Return [x, y] of the center of cell containing provided text 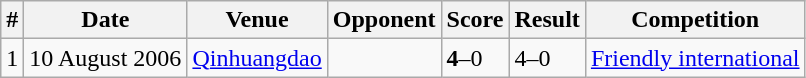
Venue [257, 20]
Friendly international [695, 58]
Score [475, 20]
Opponent [384, 20]
1 [12, 58]
Qinhuangdao [257, 58]
# [12, 20]
Date [106, 20]
10 August 2006 [106, 58]
Result [547, 20]
Competition [695, 20]
